From the cell containing the given text, extract its center point as [x, y] coordinate. 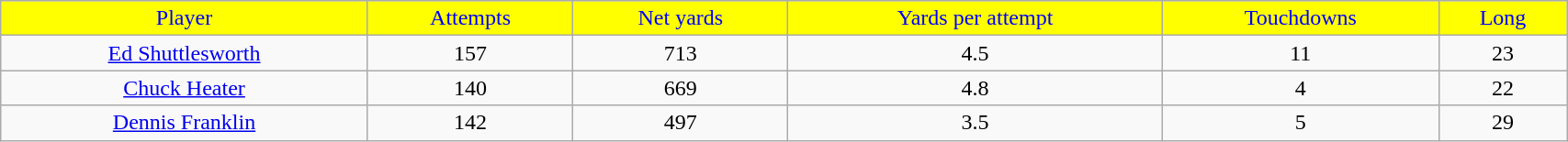
497 [681, 123]
Long [1503, 18]
Dennis Franklin [185, 123]
Attempts [470, 18]
Touchdowns [1301, 18]
Chuck Heater [185, 88]
22 [1503, 88]
713 [681, 53]
157 [470, 53]
Ed Shuttlesworth [185, 53]
140 [470, 88]
142 [470, 123]
4.5 [976, 53]
5 [1301, 123]
Player [185, 18]
3.5 [976, 123]
Net yards [681, 18]
23 [1503, 53]
4 [1301, 88]
4.8 [976, 88]
29 [1503, 123]
Yards per attempt [976, 18]
669 [681, 88]
11 [1301, 53]
